Identify which cell holds the provided text, then report its (X, Y) central coordinate. 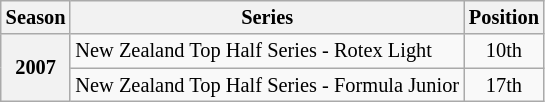
Position (504, 17)
2007 (36, 68)
Series (266, 17)
New Zealand Top Half Series - Rotex Light (266, 51)
New Zealand Top Half Series - Formula Junior (266, 85)
10th (504, 51)
17th (504, 85)
Season (36, 17)
